Determine the [X, Y] coordinate at the center of the cell enclosing the given text.  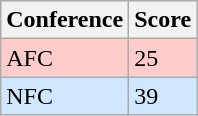
AFC [65, 58]
25 [163, 58]
Score [163, 20]
NFC [65, 96]
Conference [65, 20]
39 [163, 96]
